Detect which cell encompasses the target text, then output its [X, Y] center coordinate. 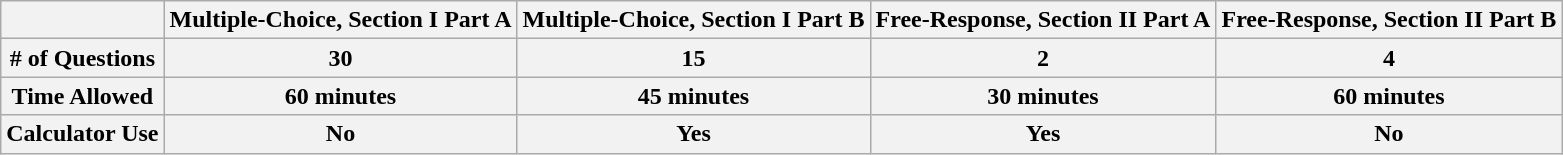
Multiple-Choice, Section I Part B [694, 20]
Free-Response, Section II Part A [1043, 20]
Multiple-Choice, Section I Part A [340, 20]
Calculator Use [82, 134]
4 [1389, 58]
Time Allowed [82, 96]
# of Questions [82, 58]
30 minutes [1043, 96]
Free-Response, Section II Part B [1389, 20]
2 [1043, 58]
45 minutes [694, 96]
30 [340, 58]
15 [694, 58]
